Scan for the cell matching the given text and deliver its (x, y) coordinate at center. 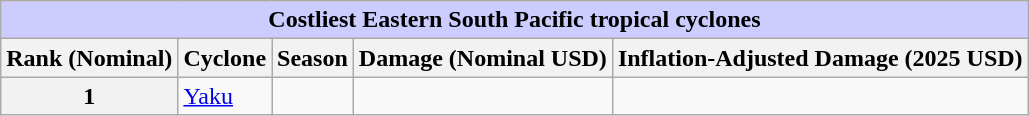
Damage (Nominal USD) (482, 58)
Rank (Nominal) (90, 58)
Season (313, 58)
Yaku (225, 96)
Inflation-Adjusted Damage (2025 USD) (820, 58)
Cyclone (225, 58)
1 (90, 96)
Costliest Eastern South Pacific tropical cyclones (514, 20)
